Output the [x, y] coordinate of the center of the cell containing the given text.  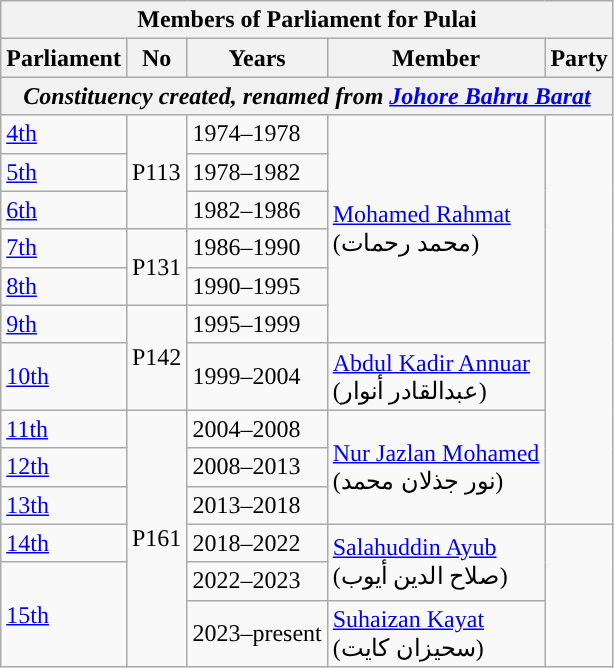
14th [64, 543]
P142 [156, 358]
Constituency created, renamed from Johore Bahru Barat [308, 96]
Nur Jazlan Mohamed (نور جذلان محمد) [436, 467]
13th [64, 505]
9th [64, 324]
8th [64, 286]
10th [64, 376]
2022–2023 [257, 581]
Years [257, 58]
1974–1978 [257, 134]
1999–2004 [257, 376]
1990–1995 [257, 286]
12th [64, 467]
Suhaizan Kayat (سحيزان كايت) [436, 634]
Member [436, 58]
7th [64, 248]
No [156, 58]
Party [579, 58]
2018–2022 [257, 543]
Members of Parliament for Pulai [308, 20]
15th [64, 614]
11th [64, 429]
2023–present [257, 634]
5th [64, 172]
4th [64, 134]
P161 [156, 538]
2008–2013 [257, 467]
Parliament [64, 58]
1982–1986 [257, 210]
2004–2008 [257, 429]
1978–1982 [257, 172]
Mohamed Rahmat (محمد رحمات) [436, 229]
P113 [156, 172]
1986–1990 [257, 248]
Abdul Kadir Annuar (عبدالقادر أنوار) [436, 376]
P131 [156, 267]
2013–2018 [257, 505]
Salahuddin Ayub (صلاح الدين أيوب‎) [436, 562]
1995–1999 [257, 324]
6th [64, 210]
